Search for the cell housing the specified text and yield its (X, Y) center coordinate. 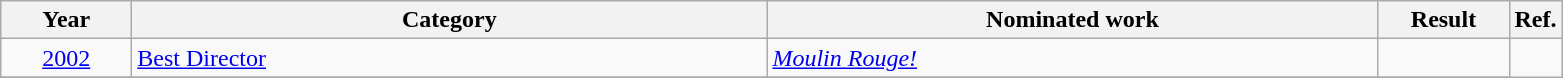
2002 (66, 58)
Nominated work (1072, 20)
Best Director (450, 58)
Year (66, 20)
Category (450, 20)
Result (1444, 20)
Ref. (1536, 20)
Moulin Rouge! (1072, 58)
